Scan for the cell matching the given text and deliver its (X, Y) coordinate at center. 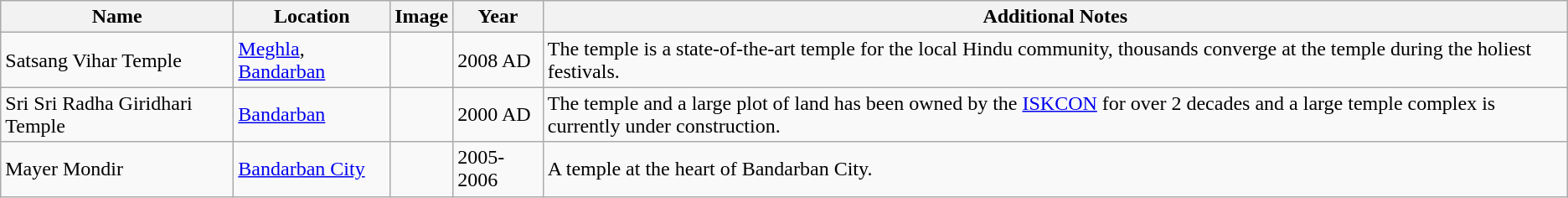
Satsang Vihar Temple (117, 60)
2000 AD (498, 114)
Location (312, 17)
The temple is a state-of-the-art temple for the local Hindu community, thousands converge at the temple during the holiest festivals. (1055, 60)
The temple and a large plot of land has been owned by the ISKCON for over 2 decades and a large temple complex is currently under construction. (1055, 114)
Bandarban City (312, 169)
Mayer Mondir (117, 169)
Additional Notes (1055, 17)
Bandarban (312, 114)
Sri Sri Radha Giridhari Temple (117, 114)
Name (117, 17)
Image (422, 17)
Year (498, 17)
Meghla, Bandarban (312, 60)
2008 AD (498, 60)
A temple at the heart of Bandarban City. (1055, 169)
2005-2006 (498, 169)
